Locate the cell with the specified text and output its [X, Y] center coordinate. 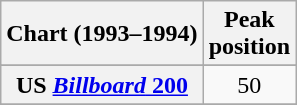
50 [249, 85]
Peakposition [249, 34]
US Billboard 200 [102, 85]
Chart (1993–1994) [102, 34]
